Output the (X, Y) coordinate of the center of the cell containing the given text.  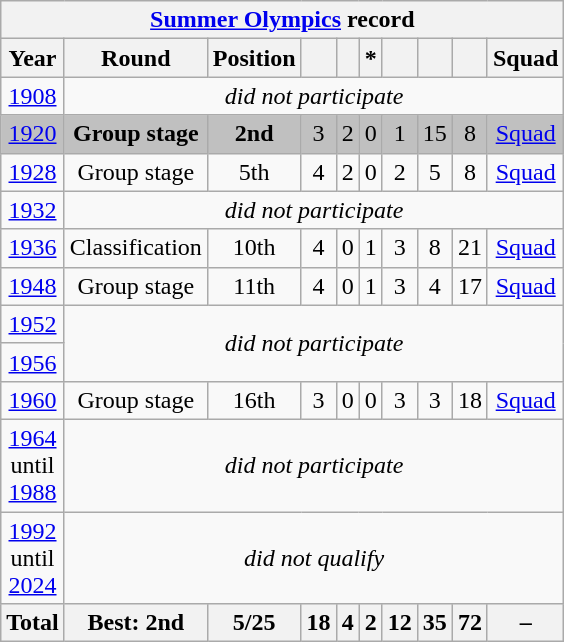
5/25 (254, 623)
15 (434, 134)
10th (254, 248)
1956 (33, 362)
16th (254, 400)
17 (470, 286)
11th (254, 286)
1908 (33, 96)
1992until 2024 (33, 558)
Round (136, 58)
1964until 1988 (33, 465)
1960 (33, 400)
– (525, 623)
1920 (33, 134)
5th (254, 172)
1936 (33, 248)
72 (470, 623)
35 (434, 623)
1928 (33, 172)
Total (33, 623)
did not qualify (314, 558)
1948 (33, 286)
Classification (136, 248)
Position (254, 58)
Best: 2nd (136, 623)
5 (434, 172)
Year (33, 58)
1952 (33, 324)
Summer Olympics record (282, 20)
* (370, 58)
2nd (254, 134)
21 (470, 248)
12 (400, 623)
1932 (33, 210)
